Pinpoint the cell where the given text exists, returning its (X, Y) midpoint coordinate. 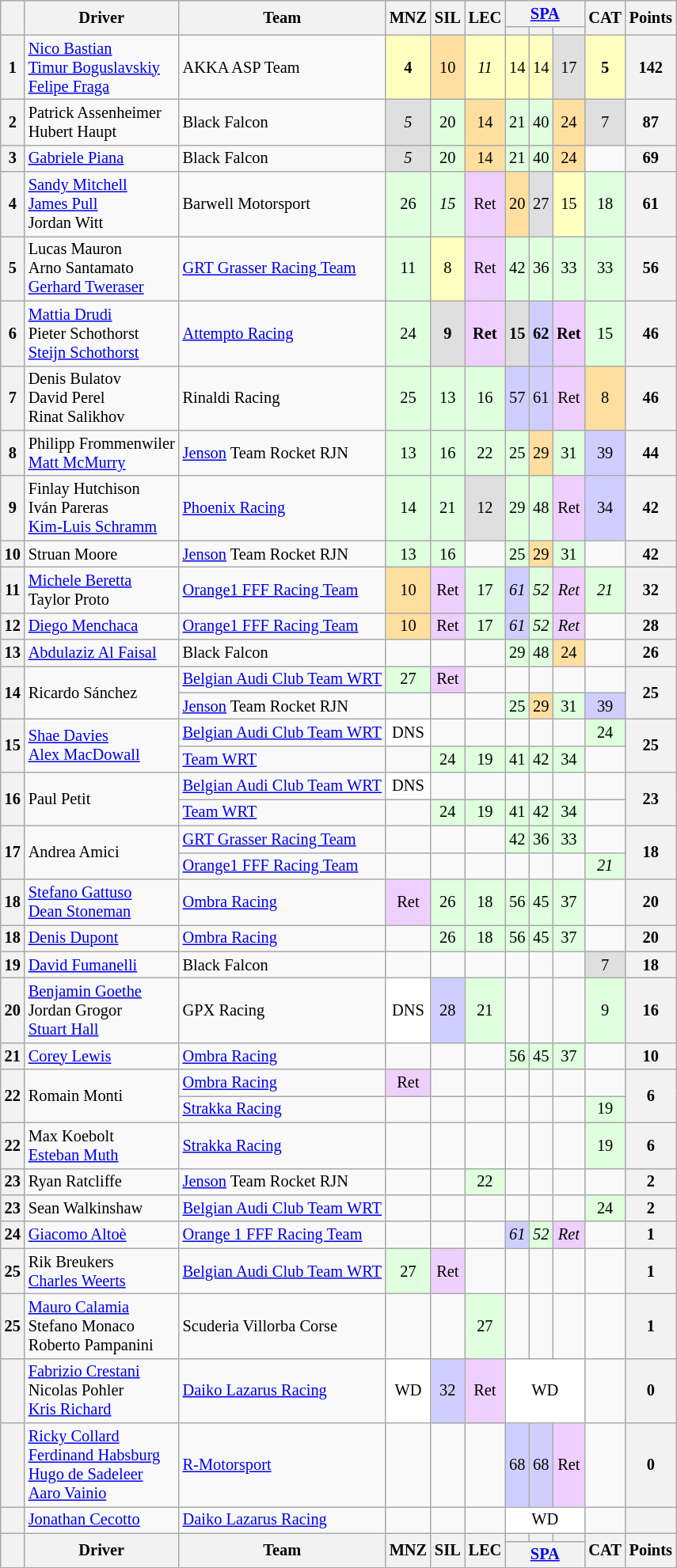
Mattia Drudi Pieter Schothorst Steijn Schothorst (101, 333)
Denis Bulatov David Perel Rinat Salikhov (101, 398)
69 (651, 158)
Diego Menchaca (101, 626)
Abdulaziz Al Faisal (101, 653)
R-Motorsport (282, 1465)
Attempto Racing (282, 333)
44 (651, 453)
Romain Monti (101, 1095)
Fabrizio Crestani Nicolas Pohler Kris Richard (101, 1391)
Sandy Mitchell James Pull Jordan Witt (101, 204)
Sean Walkinshaw (101, 1208)
Mauro Calamia Stefano Monaco Roberto Pampanini (101, 1326)
57 (517, 398)
Gabriele Piana (101, 158)
Max Koebolt Esteban Muth (101, 1145)
David Fumanelli (101, 965)
Barwell Motorsport (282, 204)
Paul Petit (101, 799)
Ryan Ratcliffe (101, 1182)
Patrick Assenheimer Hubert Haupt (101, 122)
Rinaldi Racing (282, 398)
142 (651, 67)
Philipp Frommenwiler Matt McMurry (101, 453)
3 (13, 158)
Orange 1 FFF Racing Team (282, 1235)
Phoenix Racing (282, 508)
Corey Lewis (101, 1056)
AKKA ASP Team (282, 67)
Ricky Collard Ferdinand Habsburg Hugo de Sadeleer Aaro Vainio (101, 1465)
Denis Dupont (101, 938)
Nico Bastian Timur Boguslavskiy Felipe Fraga (101, 67)
Lucas Mauron Arno Santamato Gerhard Tweraser (101, 268)
Andrea Amici (101, 852)
87 (651, 122)
GPX Racing (282, 1010)
Ricardo Sánchez (101, 692)
62 (541, 333)
Rik Breukers Charles Weerts (101, 1271)
Michele Beretta Taylor Proto (101, 590)
Jonathan Cecotto (101, 1520)
Struan Moore (101, 554)
Benjamin Goethe Jordan Grogor Stuart Hall (101, 1010)
Shae Davies Alex MacDowall (101, 746)
Finlay Hutchison Iván Pareras Kim-Luis Schramm (101, 508)
Giacomo Altoè (101, 1235)
Stefano Gattuso Dean Stoneman (101, 902)
Scuderia Villorba Corse (282, 1326)
